Output the (x, y) coordinate of the center of the cell containing the given text.  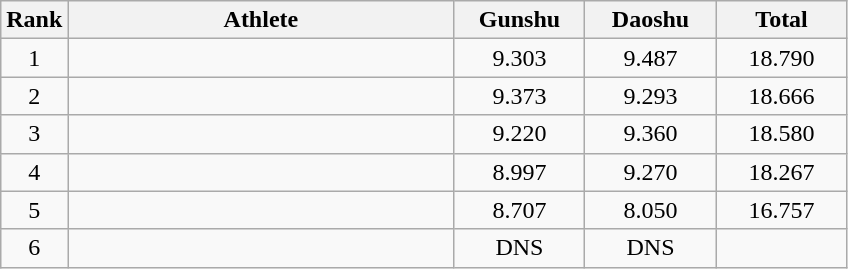
Gunshu (520, 20)
9.303 (520, 58)
18.790 (782, 58)
8.050 (650, 210)
18.267 (782, 172)
4 (34, 172)
Athlete (261, 20)
6 (34, 248)
5 (34, 210)
9.487 (650, 58)
18.666 (782, 96)
9.293 (650, 96)
16.757 (782, 210)
2 (34, 96)
8.997 (520, 172)
9.373 (520, 96)
9.220 (520, 134)
18.580 (782, 134)
3 (34, 134)
9.360 (650, 134)
Daoshu (650, 20)
8.707 (520, 210)
Total (782, 20)
Rank (34, 20)
9.270 (650, 172)
1 (34, 58)
